Identify which cell holds the provided text, then report its (X, Y) central coordinate. 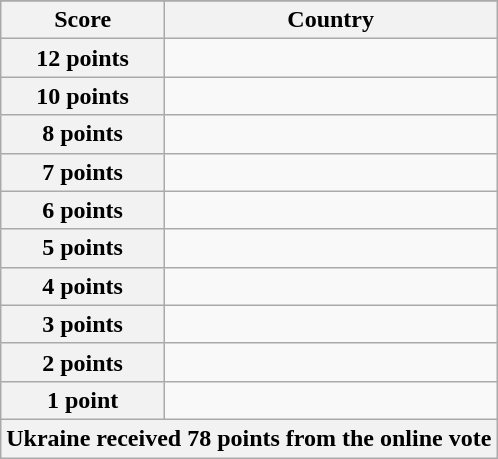
3 points (83, 324)
4 points (83, 286)
1 point (83, 400)
Ukraine received 78 points from the online vote (249, 438)
5 points (83, 248)
Score (83, 20)
2 points (83, 362)
7 points (83, 172)
10 points (83, 96)
12 points (83, 58)
6 points (83, 210)
8 points (83, 134)
Country (330, 20)
